Capture the cell that displays the provided text and extract its (x, y) central coordinate. 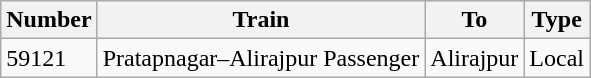
To (474, 20)
Train (261, 20)
Alirajpur (474, 58)
Type (557, 20)
Number (49, 20)
Local (557, 58)
59121 (49, 58)
Pratapnagar–Alirajpur Passenger (261, 58)
